Return [X, Y] of the center of cell containing provided text 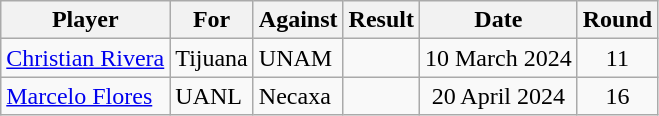
20 April 2024 [498, 96]
Christian Rivera [86, 58]
10 March 2024 [498, 58]
Necaxa [298, 96]
Result [381, 20]
16 [617, 96]
Tijuana [212, 58]
UANL [212, 96]
Marcelo Flores [86, 96]
Player [86, 20]
Against [298, 20]
UNAM [298, 58]
For [212, 20]
11 [617, 58]
Round [617, 20]
Date [498, 20]
